Scan for the cell matching the given text and deliver its [X, Y] coordinate at center. 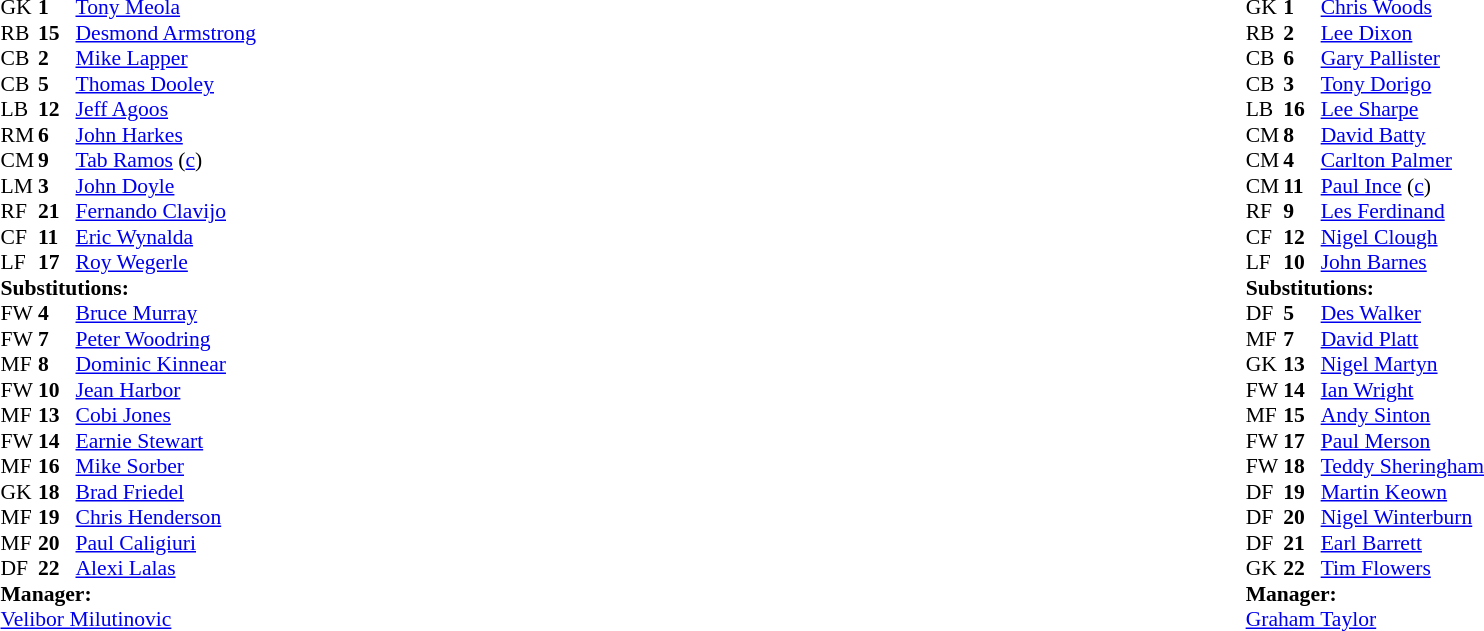
David Batty [1402, 135]
Andy Sinton [1402, 415]
John Barnes [1402, 263]
John Doyle [166, 186]
Earl Barrett [1402, 543]
Lee Sharpe [1402, 109]
Paul Merson [1402, 441]
Lee Dixon [1402, 33]
Nigel Martyn [1402, 365]
Bruce Murray [166, 313]
Eric Wynalda [166, 237]
Jean Harbor [166, 390]
Des Walker [1402, 313]
RM [19, 135]
Ian Wright [1402, 390]
Tony Dorigo [1402, 84]
Alexi Lalas [166, 569]
Desmond Armstrong [166, 33]
Gary Pallister [1402, 59]
Roy Wegerle [166, 263]
LM [19, 186]
Peter Woodring [166, 339]
Paul Ince (c) [1402, 186]
John Harkes [166, 135]
Thomas Dooley [166, 84]
Martin Keown [1402, 492]
David Platt [1402, 339]
Mike Lapper [166, 59]
Tim Flowers [1402, 569]
Earnie Stewart [166, 441]
Chris Henderson [166, 517]
Cobi Jones [166, 415]
Fernando Clavijo [166, 211]
Nigel Clough [1402, 237]
Brad Friedel [166, 492]
Jeff Agoos [166, 109]
Paul Caligiuri [166, 543]
Dominic Kinnear [166, 365]
Les Ferdinand [1402, 211]
Carlton Palmer [1402, 161]
Mike Sorber [166, 467]
Tab Ramos (c) [166, 161]
Nigel Winterburn [1402, 517]
Teddy Sheringham [1402, 467]
